Detect which cell encompasses the target text, then output its [X, Y] center coordinate. 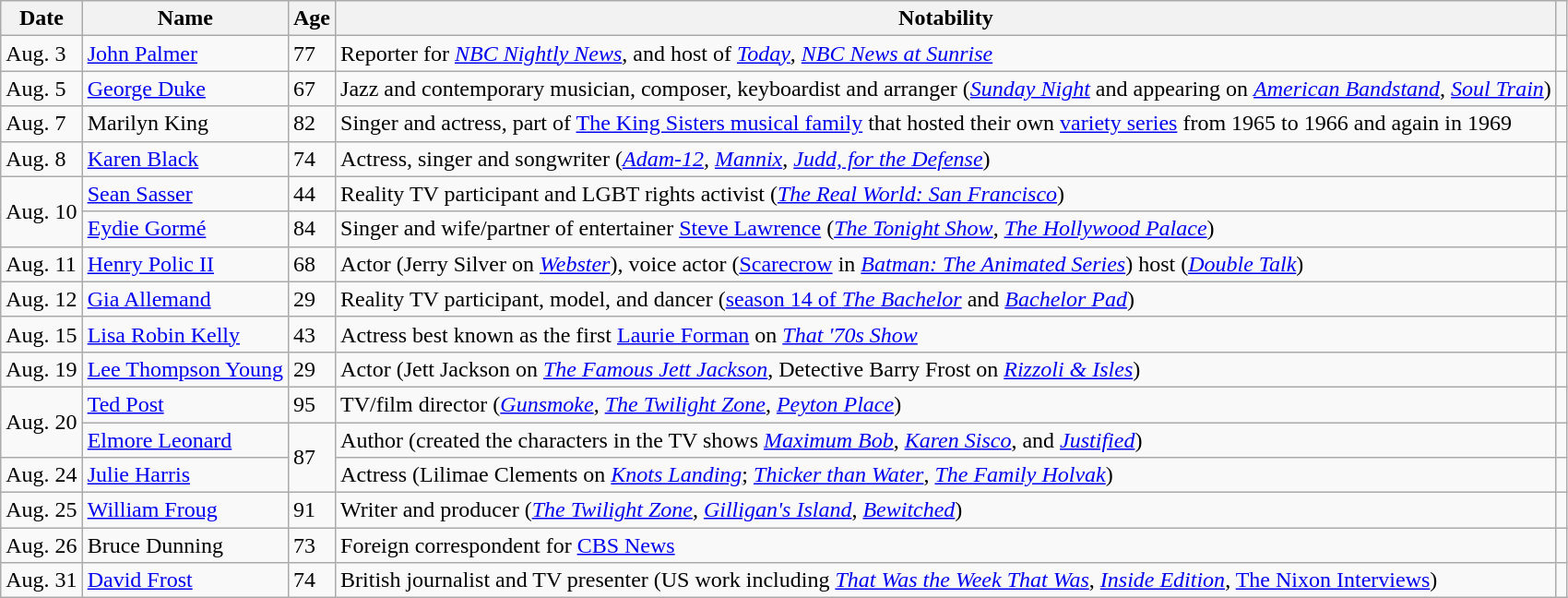
73 [312, 545]
Aug. 11 [42, 264]
Singer and actress, part of The King Sisters musical family that hosted their own variety series from 1965 to 1966 and again in 1969 [946, 124]
Gia Allemand [184, 299]
Reality TV participant, model, and dancer (season 14 of The Bachelor and Bachelor Pad) [946, 299]
Date [42, 18]
British journalist and TV presenter (US work including That Was the Week That Was, Inside Edition, The Nixon Interviews) [946, 580]
Aug. 5 [42, 89]
67 [312, 89]
44 [312, 194]
David Frost [184, 580]
84 [312, 229]
Jazz and contemporary musician, composer, keyboardist and arranger (Sunday Night and appearing on American Bandstand, Soul Train) [946, 89]
43 [312, 334]
Reporter for NBC Nightly News, and host of Today, NBC News at Sunrise [946, 54]
Aug. 3 [42, 54]
Aug. 31 [42, 580]
Henry Polic II [184, 264]
68 [312, 264]
Name [184, 18]
Aug. 25 [42, 510]
Actor (Jett Jackson on The Famous Jett Jackson, Detective Barry Frost on Rizzoli & Isles) [946, 369]
91 [312, 510]
77 [312, 54]
Aug. 10 [42, 211]
Age [312, 18]
Lisa Robin Kelly [184, 334]
Karen Black [184, 159]
Actor (Jerry Silver on Webster), voice actor (Scarecrow in Batman: The Animated Series) host (Double Talk) [946, 264]
Lee Thompson Young [184, 369]
Julie Harris [184, 475]
Notability [946, 18]
87 [312, 458]
Eydie Gormé [184, 229]
Aug. 7 [42, 124]
Aug. 24 [42, 475]
Marilyn King [184, 124]
Sean Sasser [184, 194]
Singer and wife/partner of entertainer Steve Lawrence (The Tonight Show, The Hollywood Palace) [946, 229]
Author (created the characters in the TV shows Maximum Bob, Karen Sisco, and Justified) [946, 440]
Reality TV participant and LGBT rights activist (The Real World: San Francisco) [946, 194]
Aug. 19 [42, 369]
82 [312, 124]
Aug. 20 [42, 422]
Actress best known as the first Laurie Forman on That '70s Show [946, 334]
George Duke [184, 89]
Actress (Lilimae Clements on Knots Landing; Thicker than Water, The Family Holvak) [946, 475]
John Palmer [184, 54]
TV/film director (Gunsmoke, The Twilight Zone, Peyton Place) [946, 404]
95 [312, 404]
Actress, singer and songwriter (Adam-12, Mannix, Judd, for the Defense) [946, 159]
Aug. 15 [42, 334]
Bruce Dunning [184, 545]
Writer and producer (The Twilight Zone, Gilligan's Island, Bewitched) [946, 510]
Aug. 12 [42, 299]
William Froug [184, 510]
Ted Post [184, 404]
Foreign correspondent for CBS News [946, 545]
Aug. 26 [42, 545]
Aug. 8 [42, 159]
Elmore Leonard [184, 440]
